Scan for the cell matching the given text and deliver its [X, Y] coordinate at center. 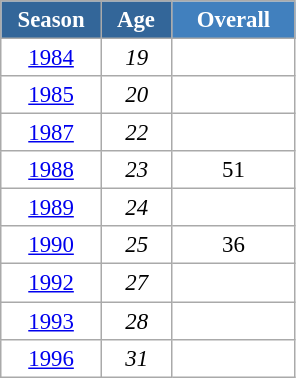
25 [136, 245]
22 [136, 133]
1987 [52, 133]
1996 [52, 358]
19 [136, 58]
1984 [52, 58]
28 [136, 321]
Age [136, 20]
1992 [52, 283]
Season [52, 20]
1990 [52, 245]
1985 [52, 95]
1989 [52, 208]
Overall [234, 20]
36 [234, 245]
1993 [52, 321]
51 [234, 170]
1988 [52, 170]
23 [136, 170]
20 [136, 95]
31 [136, 358]
27 [136, 283]
24 [136, 208]
